For the text-containing cell, return its midpoint in [x, y] coordinate format. 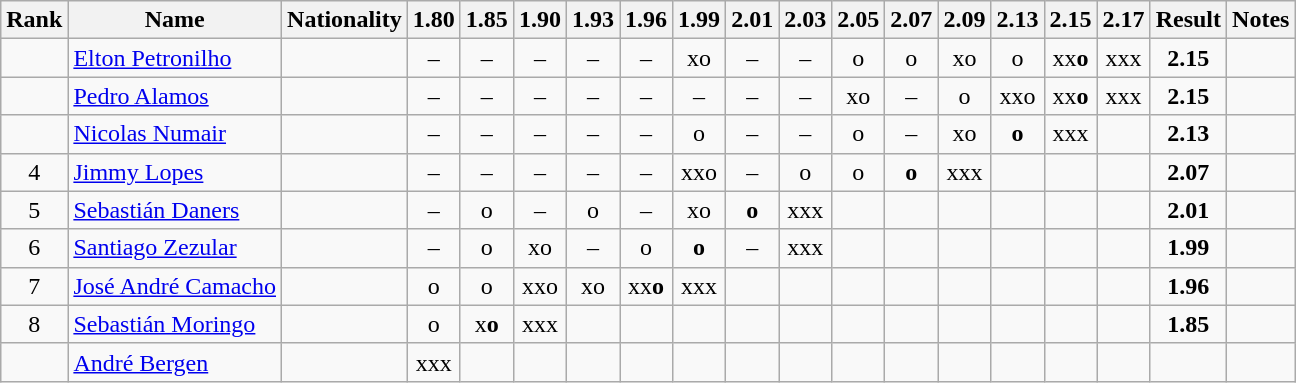
2.17 [1124, 20]
4 [34, 172]
2.09 [964, 20]
José André Camacho [175, 286]
Nicolas Numair [175, 134]
5 [34, 210]
Name [175, 20]
Sebastián Moringo [175, 324]
Result [1188, 20]
Santiago Zezular [175, 248]
6 [34, 248]
Pedro Alamos [175, 96]
1.90 [540, 20]
Nationality [345, 20]
Elton Petronilho [175, 58]
7 [34, 286]
1.80 [434, 20]
2.03 [806, 20]
André Bergen [175, 362]
1.93 [592, 20]
2.05 [858, 20]
Jimmy Lopes [175, 172]
Rank [34, 20]
Sebastián Daners [175, 210]
8 [34, 324]
Notes [1261, 20]
